Pinpoint the cell where the given text exists, returning its [x, y] midpoint coordinate. 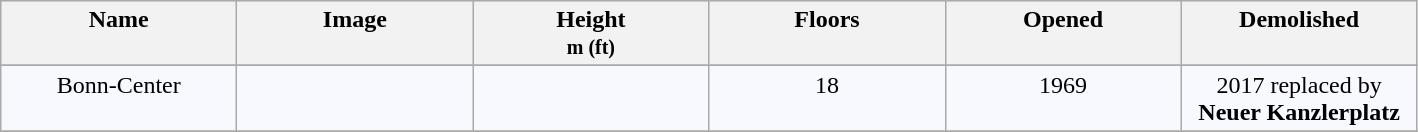
Name [119, 34]
2017 replaced by Neuer Kanzlerplatz [1299, 98]
1969 [1063, 98]
Floors [827, 34]
Image [355, 34]
Demolished [1299, 34]
Bonn-Center [119, 98]
Opened [1063, 34]
18 [827, 98]
Heightm (ft) [591, 34]
